Identify which cell holds the provided text, then report its [x, y] central coordinate. 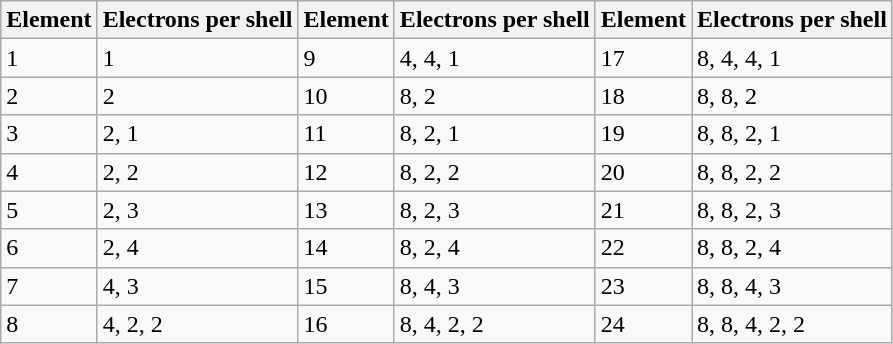
2, 4 [198, 248]
8, 8, 2 [792, 96]
4, 3 [198, 286]
13 [346, 210]
8, 2, 4 [494, 248]
4, 2, 2 [198, 324]
8, 2 [494, 96]
14 [346, 248]
8, 8, 4, 3 [792, 286]
8, 2, 2 [494, 172]
2, 2 [198, 172]
17 [643, 58]
8, 2, 3 [494, 210]
2, 1 [198, 134]
8, 4, 4, 1 [792, 58]
22 [643, 248]
19 [643, 134]
8, 8, 2, 2 [792, 172]
8, 4, 3 [494, 286]
16 [346, 324]
8, 8, 4, 2, 2 [792, 324]
23 [643, 286]
3 [49, 134]
6 [49, 248]
7 [49, 286]
18 [643, 96]
15 [346, 286]
9 [346, 58]
21 [643, 210]
5 [49, 210]
10 [346, 96]
4, 4, 1 [494, 58]
4 [49, 172]
8, 8, 2, 1 [792, 134]
8, 8, 2, 3 [792, 210]
8, 8, 2, 4 [792, 248]
24 [643, 324]
11 [346, 134]
12 [346, 172]
8 [49, 324]
8, 2, 1 [494, 134]
8, 4, 2, 2 [494, 324]
20 [643, 172]
2, 3 [198, 210]
